Output the (x, y) coordinate of the center of the cell containing the given text.  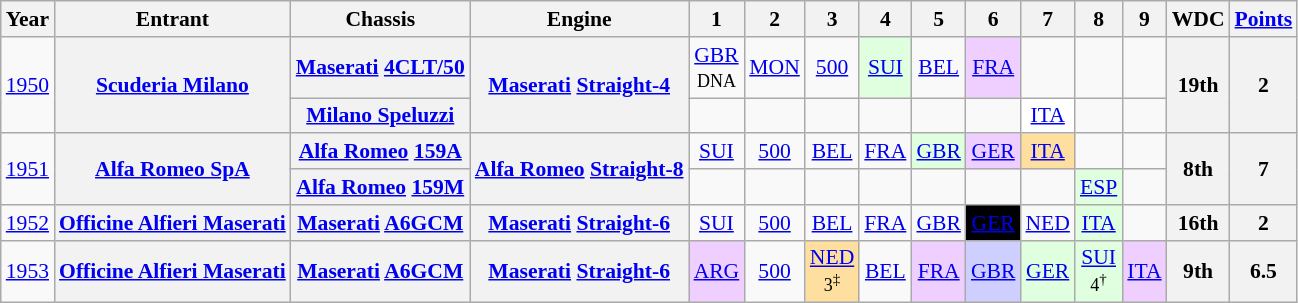
NED (1047, 223)
Milano Speluzzi (380, 116)
6 (994, 19)
WDC (1198, 19)
Alfa Romeo 159A (380, 152)
Maserati 4CLT/50 (380, 68)
19th (1198, 86)
8th (1198, 170)
Year (28, 19)
1950 (28, 86)
Alfa Romeo SpA (172, 170)
SUI4† (1098, 272)
4 (885, 19)
Maserati Straight-4 (580, 86)
ESP (1098, 187)
Chassis (380, 19)
1952 (28, 223)
1 (717, 19)
1953 (28, 272)
3 (832, 19)
Alfa Romeo Straight-8 (580, 170)
Engine (580, 19)
6.5 (1264, 272)
9th (1198, 272)
9 (1144, 19)
ARG (717, 272)
8 (1098, 19)
Scuderia Milano (172, 86)
5 (938, 19)
Entrant (172, 19)
16th (1198, 223)
Alfa Romeo 159M (380, 187)
Points (1264, 19)
NED3‡ (832, 272)
1951 (28, 170)
MON (774, 68)
GBRDNA (717, 68)
